Find where the given text appears and provide that cell's center as (X, Y) coordinate. 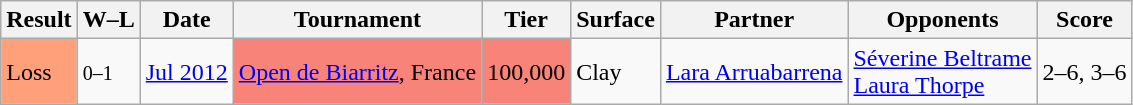
Clay (616, 72)
0–1 (108, 72)
Date (186, 20)
Tournament (357, 20)
Opponents (942, 20)
Open de Biarritz, France (357, 72)
Result (39, 20)
W–L (108, 20)
Séverine Beltrame Laura Thorpe (942, 72)
2–6, 3–6 (1084, 72)
Score (1084, 20)
Partner (754, 20)
Tier (526, 20)
100,000 (526, 72)
Jul 2012 (186, 72)
Surface (616, 20)
Loss (39, 72)
Lara Arruabarrena (754, 72)
